Pinpoint the cell where the given text exists, returning its [X, Y] midpoint coordinate. 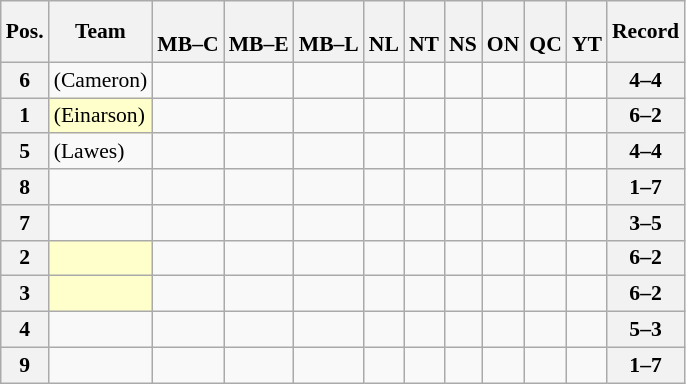
(Cameron) [101, 80]
Pos. [25, 32]
Record [646, 32]
NT [424, 32]
NL [384, 32]
(Lawes) [101, 152]
1 [25, 116]
(Einarson) [101, 116]
MB–L [329, 32]
2 [25, 258]
9 [25, 365]
NS [463, 32]
5–3 [646, 330]
Team [101, 32]
7 [25, 223]
3 [25, 294]
4 [25, 330]
MB–E [259, 32]
MB–C [188, 32]
YT [587, 32]
8 [25, 187]
5 [25, 152]
ON [504, 32]
3–5 [646, 223]
6 [25, 80]
QC [546, 32]
